Locate the cell with the specified text and output its (x, y) center coordinate. 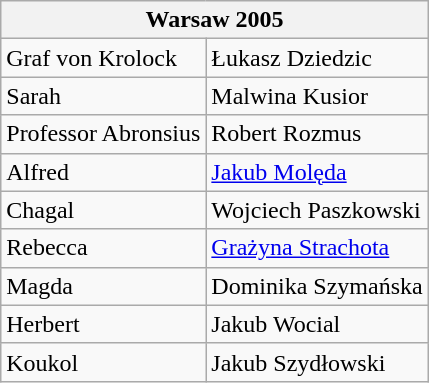
Łukasz Dziedzic (317, 58)
Sarah (104, 96)
Jakub Szydłowski (317, 362)
Graf von Krolock (104, 58)
Alfred (104, 172)
Rebecca (104, 248)
Chagal (104, 210)
Herbert (104, 324)
Dominika Szymańska (317, 286)
Koukol (104, 362)
Magda (104, 286)
Malwina Kusior (317, 96)
Robert Rozmus (317, 134)
Warsaw 2005 (214, 20)
Wojciech Paszkowski (317, 210)
Professor Abronsius (104, 134)
Jakub Molęda (317, 172)
Grażyna Strachota (317, 248)
Jakub Wocial (317, 324)
